Provide the (X, Y) coordinate of the cell's center where the given text is located.  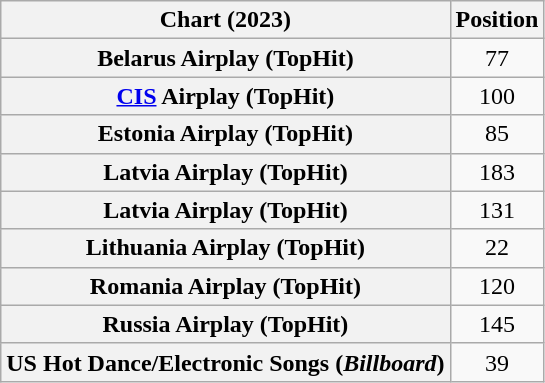
100 (497, 96)
120 (497, 286)
22 (497, 248)
US Hot Dance/Electronic Songs (Billboard) (226, 362)
CIS Airplay (TopHit) (226, 96)
85 (497, 134)
Position (497, 20)
131 (497, 210)
39 (497, 362)
Estonia Airplay (TopHit) (226, 134)
Belarus Airplay (TopHit) (226, 58)
145 (497, 324)
Romania Airplay (TopHit) (226, 286)
Russia Airplay (TopHit) (226, 324)
183 (497, 172)
Chart (2023) (226, 20)
Lithuania Airplay (TopHit) (226, 248)
77 (497, 58)
